From the cell containing the given text, extract its center point as (x, y) coordinate. 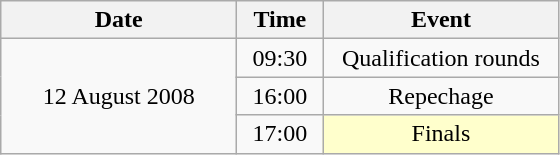
Finals (441, 134)
Event (441, 20)
Qualification rounds (441, 58)
09:30 (280, 58)
16:00 (280, 96)
Repechage (441, 96)
12 August 2008 (119, 96)
17:00 (280, 134)
Time (280, 20)
Date (119, 20)
